Pinpoint the cell where the given text exists, returning its (x, y) midpoint coordinate. 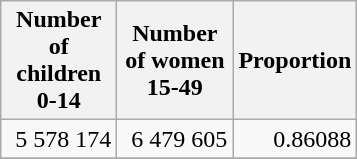
6 479 605 (175, 139)
Number of women 15-49 (175, 60)
Proportion (295, 60)
Number of children 0-14 (59, 60)
5 578 174 (59, 139)
0.86088 (295, 139)
